Return the [x, y] coordinate for the center point of the cell that contains the specified text.  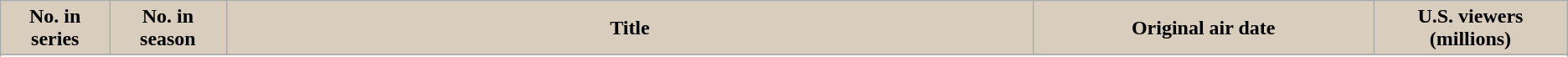
Title [630, 28]
U.S. viewers(millions) [1471, 28]
No. inseason [168, 28]
No. inseries [55, 28]
Original air date [1204, 28]
